Return [x, y] of the center of cell containing provided text 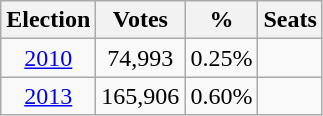
74,993 [140, 58]
% [222, 20]
2010 [48, 58]
165,906 [140, 96]
0.60% [222, 96]
Votes [140, 20]
2013 [48, 96]
Seats [290, 20]
Election [48, 20]
0.25% [222, 58]
